Determine the [X, Y] coordinate at the center of the cell enclosing the given text.  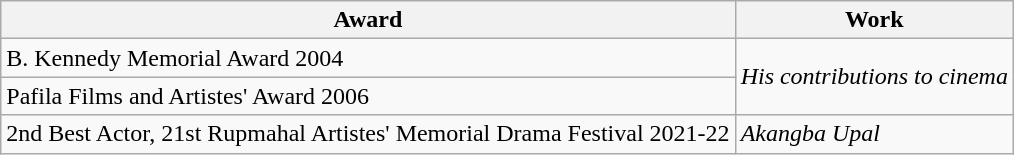
2nd Best Actor, 21st Rupmahal Artistes' Memorial Drama Festival 2021-22 [368, 134]
Award [368, 20]
Work [874, 20]
Pafila Films and Artistes' Award 2006 [368, 96]
B. Kennedy Memorial Award 2004 [368, 58]
His contributions to cinema [874, 77]
Akangba Upal [874, 134]
